Detect which cell encompasses the target text, then output its (x, y) center coordinate. 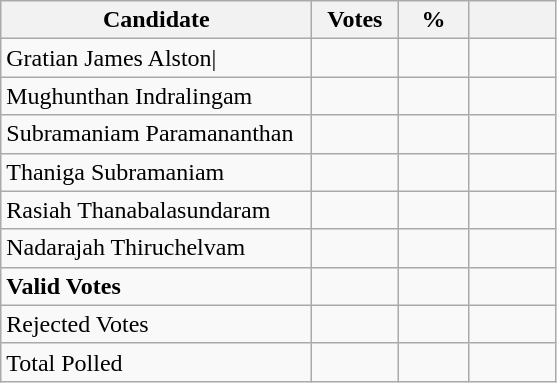
Nadarajah Thiruchelvam (156, 248)
Total Polled (156, 362)
Candidate (156, 20)
Thaniga Subramaniam (156, 172)
% (434, 20)
Rejected Votes (156, 324)
Mughunthan Indralingam (156, 96)
Votes (355, 20)
Gratian James Alston| (156, 58)
Subramaniam Paramananthan (156, 134)
Valid Votes (156, 286)
Rasiah Thanabalasundaram (156, 210)
